Provide the (X, Y) coordinate of the cell's center where the given text is located.  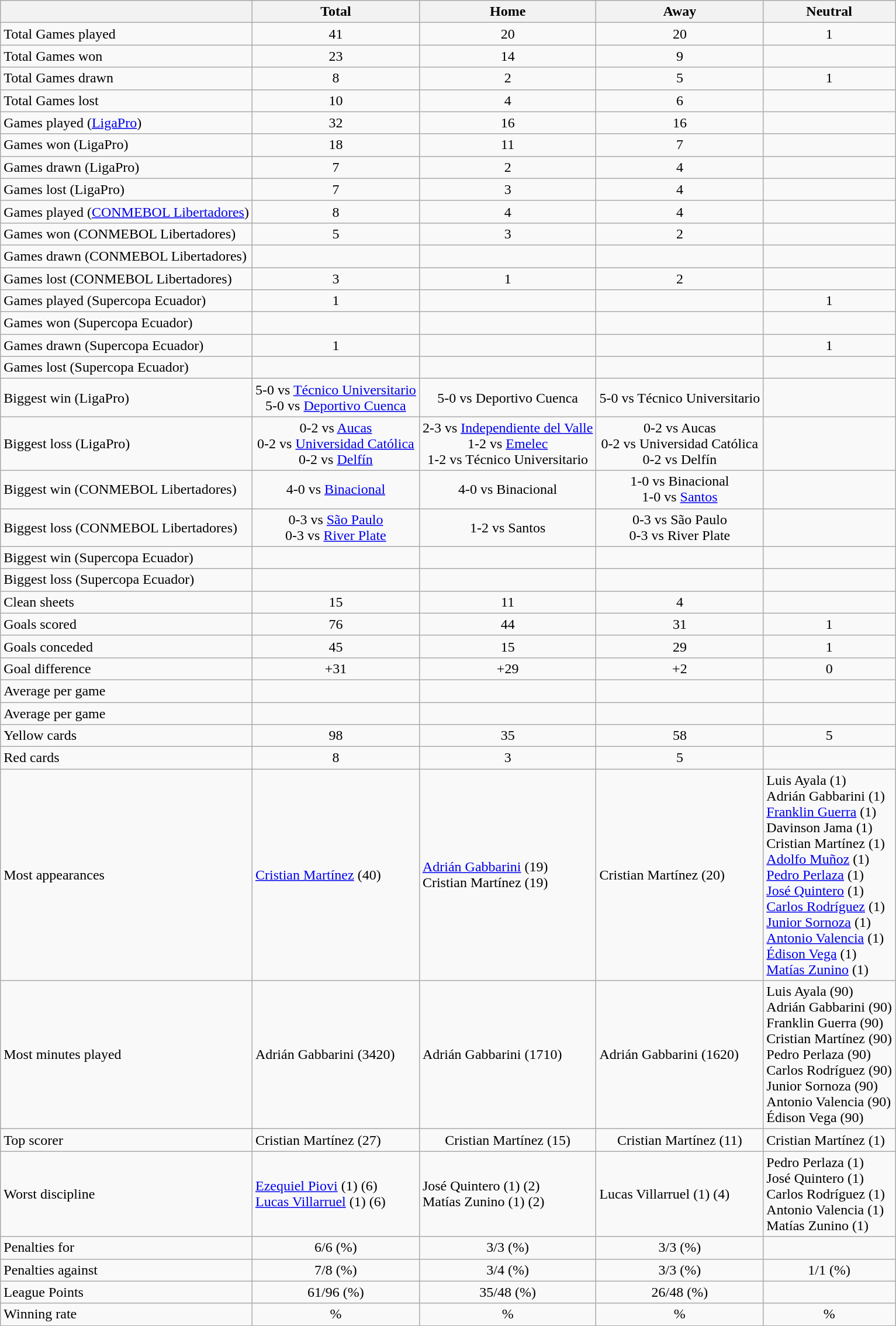
Winning rate (126, 1314)
Most minutes played (126, 1055)
10 (335, 101)
6/6 (%) (335, 1248)
Pedro Perlaza (1) José Quintero (1) Carlos Rodríguez (1) Antonio Valencia (1) Matías Zunino (1) (829, 1194)
58 (680, 736)
Total (335, 12)
7/8 (%) (335, 1270)
Penalties against (126, 1270)
Goals conceded (126, 646)
35/48 (%) (507, 1292)
1-2 vs Santos (507, 527)
Games won (CONMEBOL Libertadores) (126, 234)
Adrián Gabbarini (1620) (680, 1055)
Games won (Supercopa Ecuador) (126, 323)
32 (335, 123)
41 (335, 34)
5-0 vs Deportivo Cuenca (507, 397)
Biggest win (LigaPro) (126, 397)
Total Games won (126, 56)
Biggest loss (CONMEBOL Libertadores) (126, 527)
Away (680, 12)
Total Games drawn (126, 78)
+29 (507, 669)
Lucas Villarruel (1) (4) (680, 1194)
Adrián Gabbarini (1710) (507, 1055)
Games won (LigaPro) (126, 145)
35 (507, 736)
5-0 vs Técnico Universitario (680, 397)
5-0 vs Técnico Universitario5-0 vs Deportivo Cuenca (335, 397)
Games lost (CONMEBOL Libertadores) (126, 279)
Neutral (829, 12)
Goals scored (126, 624)
Biggest loss (Supercopa Ecuador) (126, 580)
61/96 (%) (335, 1292)
9 (680, 56)
29 (680, 646)
Games lost (LigaPro) (126, 189)
Yellow cards (126, 736)
76 (335, 624)
44 (507, 624)
Cristian Martínez (1) (829, 1140)
26/48 (%) (680, 1292)
Goal difference (126, 669)
+2 (680, 669)
3/4 (%) (507, 1270)
Games drawn (Supercopa Ecuador) (126, 345)
League Points (126, 1292)
23 (335, 56)
Cristian Martínez (15) (507, 1140)
Most appearances (126, 875)
José Quintero (1) (2) Matías Zunino (1) (2) (507, 1194)
Games lost (Supercopa Ecuador) (126, 368)
Games drawn (CONMEBOL Libertadores) (126, 256)
98 (335, 736)
Adrián Gabbarini (19) Cristian Martínez (19) (507, 875)
14 (507, 56)
0 (829, 669)
1/1 (%) (829, 1270)
Total Games played (126, 34)
Biggest loss (LigaPro) (126, 444)
+31 (335, 669)
Ezequiel Piovi (1) (6) Lucas Villarruel (1) (6) (335, 1194)
Worst discipline (126, 1194)
18 (335, 145)
Games drawn (LigaPro) (126, 167)
Biggest win (CONMEBOL Libertadores) (126, 490)
Adrián Gabbarini (3420) (335, 1055)
Clean sheets (126, 602)
Cristian Martínez (20) (680, 875)
6 (680, 101)
Penalties for (126, 1248)
Biggest win (Supercopa Ecuador) (126, 558)
Red cards (126, 758)
2-3 vs Independiente del Valle1-2 vs Emelec1-2 vs Técnico Universitario (507, 444)
Games played (Supercopa Ecuador) (126, 301)
1-0 vs Binacional1-0 vs Santos (680, 490)
31 (680, 624)
Cristian Martínez (11) (680, 1140)
Top scorer (126, 1140)
Games played (CONMEBOL Libertadores) (126, 212)
Home (507, 12)
Games played (LigaPro) (126, 123)
45 (335, 646)
Total Games lost (126, 101)
Cristian Martínez (40) (335, 875)
Cristian Martínez (27) (335, 1140)
